For the text-containing cell, return its midpoint in [X, Y] coordinate format. 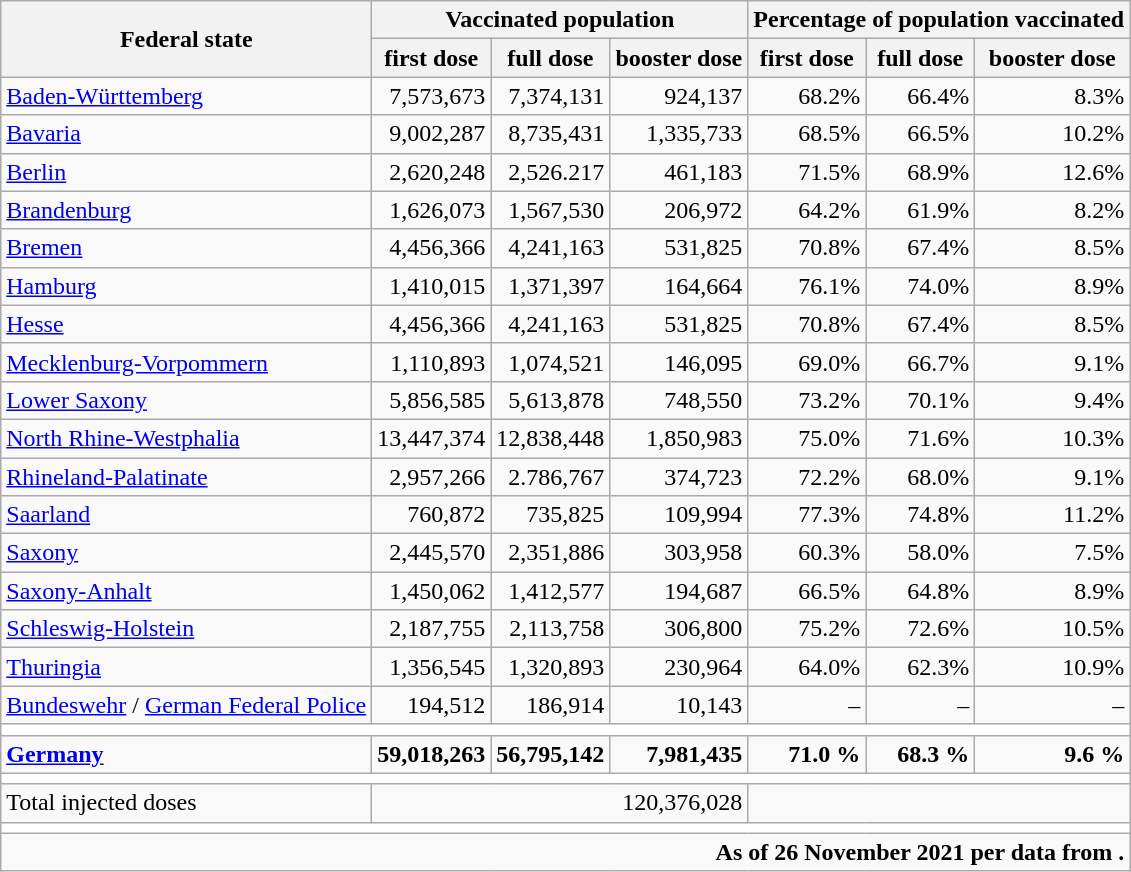
2,526.217 [550, 172]
1,371,397 [550, 286]
68.9% [920, 172]
10.3% [1052, 438]
56,795,142 [550, 754]
230,964 [679, 667]
461,183 [679, 172]
74.0% [920, 286]
1,335,733 [679, 134]
2,187,755 [432, 629]
748,550 [679, 400]
68.3 % [920, 754]
Schleswig-Holstein [186, 629]
77.3% [807, 515]
71.5% [807, 172]
Hamburg [186, 286]
9,002,287 [432, 134]
72.6% [920, 629]
Saxony [186, 553]
194,687 [679, 591]
8,735,431 [550, 134]
1,110,893 [432, 362]
9.4% [1052, 400]
64.8% [920, 591]
Total injected doses [186, 803]
7.5% [1052, 553]
68.0% [920, 477]
760,872 [432, 515]
109,994 [679, 515]
Lower Saxony [186, 400]
Vaccinated population [560, 20]
1,320,893 [550, 667]
8.3% [1052, 96]
59,018,263 [432, 754]
58.0% [920, 553]
5,856,585 [432, 400]
Brandenburg [186, 210]
2,113,758 [550, 629]
1,074,521 [550, 362]
12.6% [1052, 172]
186,914 [550, 705]
146,095 [679, 362]
Rhineland-Palatinate [186, 477]
74.8% [920, 515]
Baden-Württemberg [186, 96]
7,374,131 [550, 96]
2,957,266 [432, 477]
Saxony-Anhalt [186, 591]
North Rhine-Westphalia [186, 438]
735,825 [550, 515]
1,410,015 [432, 286]
68.2% [807, 96]
9.6 % [1052, 754]
Bavaria [186, 134]
Bundeswehr / German Federal Police [186, 705]
64.0% [807, 667]
10.2% [1052, 134]
164,664 [679, 286]
71.6% [920, 438]
12,838,448 [550, 438]
Federal state [186, 39]
7,981,435 [679, 754]
2,620,248 [432, 172]
Mecklenburg-Vorpommern [186, 362]
2,351,886 [550, 553]
2.786,767 [550, 477]
11.2% [1052, 515]
5,613,878 [550, 400]
1,626,073 [432, 210]
72.2% [807, 477]
76.1% [807, 286]
924,137 [679, 96]
Saarland [186, 515]
Hesse [186, 324]
10,143 [679, 705]
73.2% [807, 400]
71.0 % [807, 754]
Thuringia [186, 667]
60.3% [807, 553]
64.2% [807, 210]
As of 26 November 2021 per data from . [566, 852]
Bremen [186, 248]
Germany [186, 754]
13,447,374 [432, 438]
2,445,570 [432, 553]
Percentage of population vaccinated [939, 20]
306,800 [679, 629]
69.0% [807, 362]
374,723 [679, 477]
75.2% [807, 629]
61.9% [920, 210]
206,972 [679, 210]
10.9% [1052, 667]
70.1% [920, 400]
Berlin [186, 172]
1,850,983 [679, 438]
8.2% [1052, 210]
75.0% [807, 438]
1,412,577 [550, 591]
66.4% [920, 96]
10.5% [1052, 629]
66.7% [920, 362]
1,356,545 [432, 667]
194,512 [432, 705]
68.5% [807, 134]
303,958 [679, 553]
1,450,062 [432, 591]
1,567,530 [550, 210]
62.3% [920, 667]
7,573,673 [432, 96]
120,376,028 [560, 803]
